Scan for the cell matching the given text and deliver its [x, y] coordinate at center. 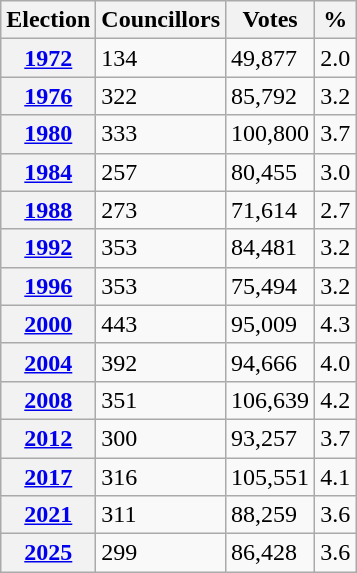
93,257 [270, 438]
4.2 [336, 400]
% [336, 20]
299 [161, 553]
1992 [48, 248]
4.0 [336, 362]
2017 [48, 477]
105,551 [270, 477]
80,455 [270, 172]
71,614 [270, 210]
95,009 [270, 324]
4.1 [336, 477]
1984 [48, 172]
4.3 [336, 324]
86,428 [270, 553]
392 [161, 362]
Votes [270, 20]
134 [161, 58]
2008 [48, 400]
333 [161, 134]
311 [161, 515]
1972 [48, 58]
443 [161, 324]
351 [161, 400]
Councillors [161, 20]
2021 [48, 515]
85,792 [270, 96]
1980 [48, 134]
1976 [48, 96]
273 [161, 210]
106,639 [270, 400]
300 [161, 438]
2004 [48, 362]
1988 [48, 210]
49,877 [270, 58]
84,481 [270, 248]
316 [161, 477]
3.0 [336, 172]
2012 [48, 438]
2.0 [336, 58]
75,494 [270, 286]
2.7 [336, 210]
2025 [48, 553]
94,666 [270, 362]
88,259 [270, 515]
257 [161, 172]
1996 [48, 286]
322 [161, 96]
2000 [48, 324]
Election [48, 20]
100,800 [270, 134]
